Find where the given text appears and provide that cell's center as (X, Y) coordinate. 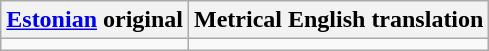
Metrical English translation (339, 20)
Estonian original (95, 20)
